For the text-containing cell, return its midpoint in [X, Y] coordinate format. 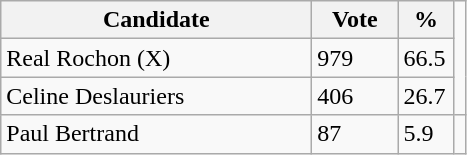
% [426, 20]
26.7 [426, 96]
Candidate [156, 20]
Vote [355, 20]
66.5 [426, 58]
5.9 [426, 134]
Paul Bertrand [156, 134]
Celine Deslauriers [156, 96]
979 [355, 58]
406 [355, 96]
Real Rochon (X) [156, 58]
87 [355, 134]
